Search for the cell housing the specified text and yield its [X, Y] center coordinate. 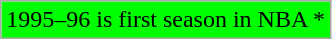
1995–96 is first season in NBA * [166, 20]
